Identify which cell holds the provided text, then report its (X, Y) central coordinate. 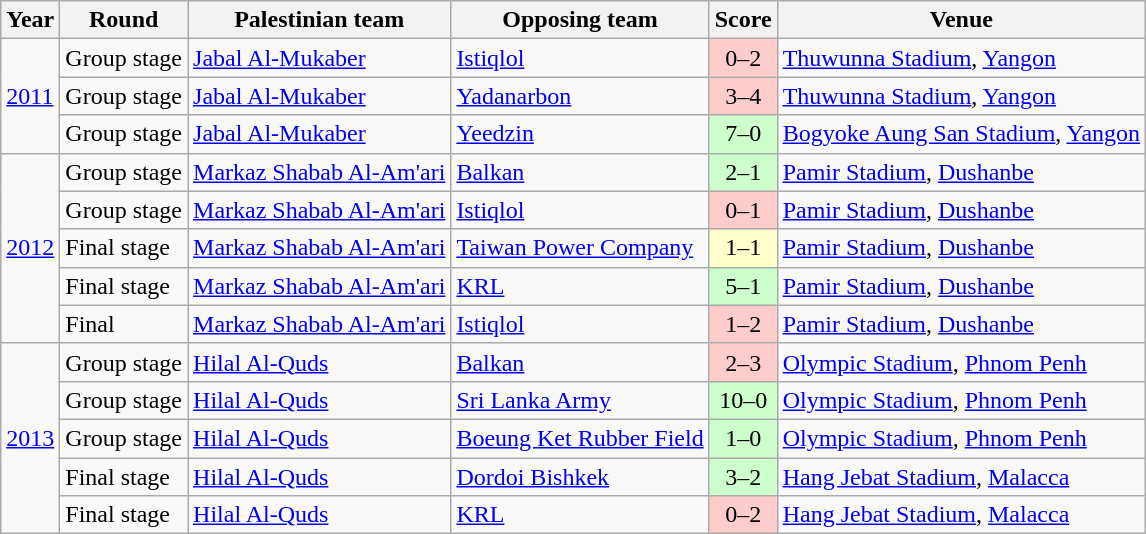
1–1 (743, 248)
3–2 (743, 477)
Palestinian team (320, 20)
Year (30, 20)
Opposing team (580, 20)
1–2 (743, 324)
0–1 (743, 210)
10–0 (743, 400)
Bogyoke Aung San Stadium, Yangon (961, 134)
Sri Lanka Army (580, 400)
7–0 (743, 134)
Boeung Ket Rubber Field (580, 438)
Yeedzin (580, 134)
Round (124, 20)
Taiwan Power Company (580, 248)
2013 (30, 438)
Venue (961, 20)
2–3 (743, 362)
Score (743, 20)
2012 (30, 248)
2011 (30, 96)
Yadanarbon (580, 96)
5–1 (743, 286)
1–0 (743, 438)
2–1 (743, 172)
Final (124, 324)
3–4 (743, 96)
Dordoi Bishkek (580, 477)
